From the cell containing the given text, extract its center point as [x, y] coordinate. 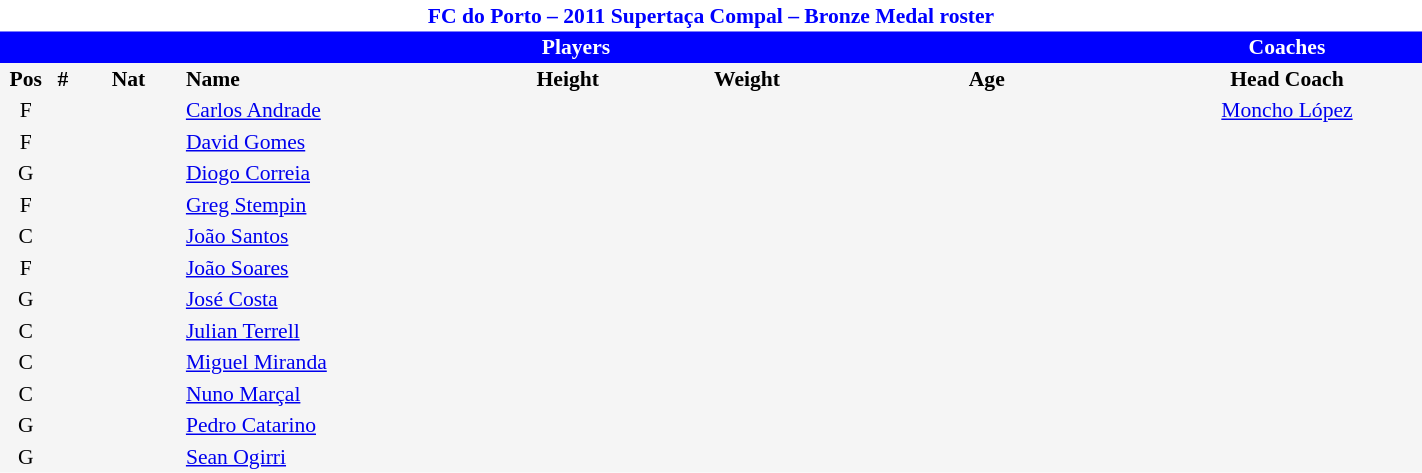
Nuno Marçal [323, 394]
Nat [128, 79]
Height [568, 79]
Pos [26, 79]
Greg Stempin [323, 205]
Coaches [1287, 48]
Carlos Andrade [323, 110]
João Soares [323, 268]
FC do Porto – 2011 Supertaça Compal – Bronze Medal roster [711, 16]
José Costa [323, 300]
Moncho López [1287, 110]
# [64, 79]
Players [576, 48]
Julian Terrell [323, 331]
João Santos [323, 236]
Pedro Catarino [323, 426]
Name [323, 79]
Age [987, 79]
Head Coach [1287, 79]
Weight [746, 79]
David Gomes [323, 142]
Sean Ogirri [323, 457]
Diogo Correia [323, 174]
Miguel Miranda [323, 362]
